Return (X, Y) of the center of cell containing provided text 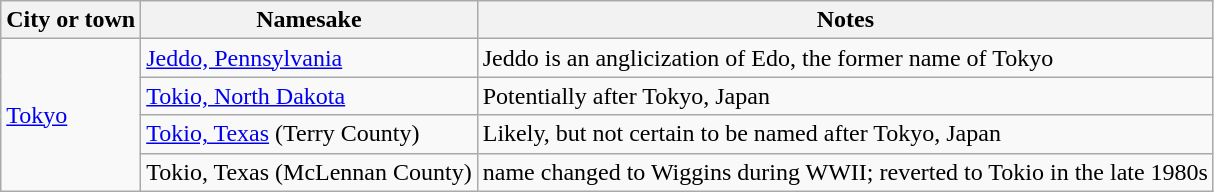
Tokio, North Dakota (310, 96)
Jeddo, Pennsylvania (310, 58)
Jeddo is an anglicization of Edo, the former name of Tokyo (845, 58)
Namesake (310, 20)
Likely, but not certain to be named after Tokyo, Japan (845, 134)
Tokio, Texas (McLennan County) (310, 172)
City or town (71, 20)
Tokyo (71, 115)
Tokio, Texas (Terry County) (310, 134)
Potentially after Tokyo, Japan (845, 96)
name changed to Wiggins during WWII; reverted to Tokio in the late 1980s (845, 172)
Notes (845, 20)
